Return [x, y] of the center of cell containing provided text 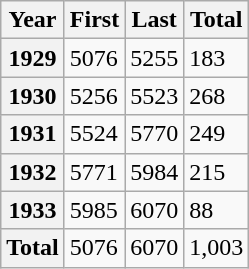
1932 [33, 172]
1930 [33, 96]
1933 [33, 210]
5984 [154, 172]
5985 [94, 210]
5524 [94, 134]
88 [216, 210]
249 [216, 134]
1929 [33, 58]
268 [216, 96]
5770 [154, 134]
Last [154, 20]
First [94, 20]
1931 [33, 134]
Year [33, 20]
5771 [94, 172]
5255 [154, 58]
1,003 [216, 248]
215 [216, 172]
183 [216, 58]
5523 [154, 96]
5256 [94, 96]
